Pinpoint the cell where the given text exists, returning its (X, Y) midpoint coordinate. 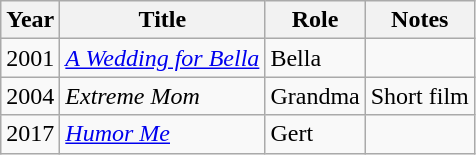
A Wedding for Bella (162, 58)
2017 (30, 134)
Bella (315, 58)
Role (315, 20)
Extreme Mom (162, 96)
2004 (30, 96)
Year (30, 20)
2001 (30, 58)
Grandma (315, 96)
Gert (315, 134)
Humor Me (162, 134)
Notes (420, 20)
Title (162, 20)
Short film (420, 96)
